Detect which cell encompasses the target text, then output its (x, y) center coordinate. 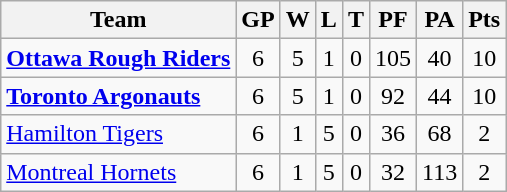
Team (118, 20)
113 (439, 172)
PF (392, 20)
L (328, 20)
40 (439, 58)
Pts (484, 20)
36 (392, 134)
GP (258, 20)
Ottawa Rough Riders (118, 58)
68 (439, 134)
Toronto Argonauts (118, 96)
Hamilton Tigers (118, 134)
PA (439, 20)
44 (439, 96)
W (298, 20)
Montreal Hornets (118, 172)
32 (392, 172)
92 (392, 96)
T (356, 20)
105 (392, 58)
